Provide the [X, Y] coordinate of the cell's center where the given text is located.  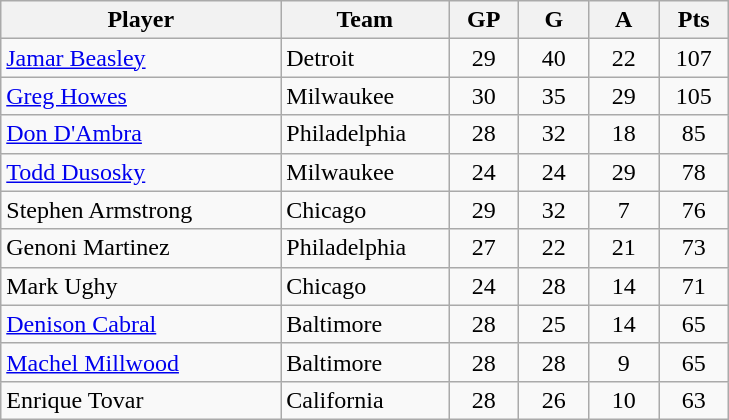
21 [624, 248]
76 [694, 210]
Mark Ughy [141, 286]
Greg Howes [141, 96]
40 [554, 58]
35 [554, 96]
Team [365, 20]
18 [624, 134]
7 [624, 210]
A [624, 20]
Pts [694, 20]
78 [694, 172]
10 [624, 400]
Enrique Tovar [141, 400]
Genoni Martinez [141, 248]
27 [484, 248]
63 [694, 400]
Detroit [365, 58]
73 [694, 248]
Jamar Beasley [141, 58]
Stephen Armstrong [141, 210]
105 [694, 96]
Todd Dusosky [141, 172]
Player [141, 20]
85 [694, 134]
G [554, 20]
GP [484, 20]
California [365, 400]
9 [624, 362]
Machel Millwood [141, 362]
30 [484, 96]
26 [554, 400]
25 [554, 324]
Denison Cabral [141, 324]
107 [694, 58]
Don D'Ambra [141, 134]
71 [694, 286]
